Determine the (x, y) coordinate at the center of the cell enclosing the given text.  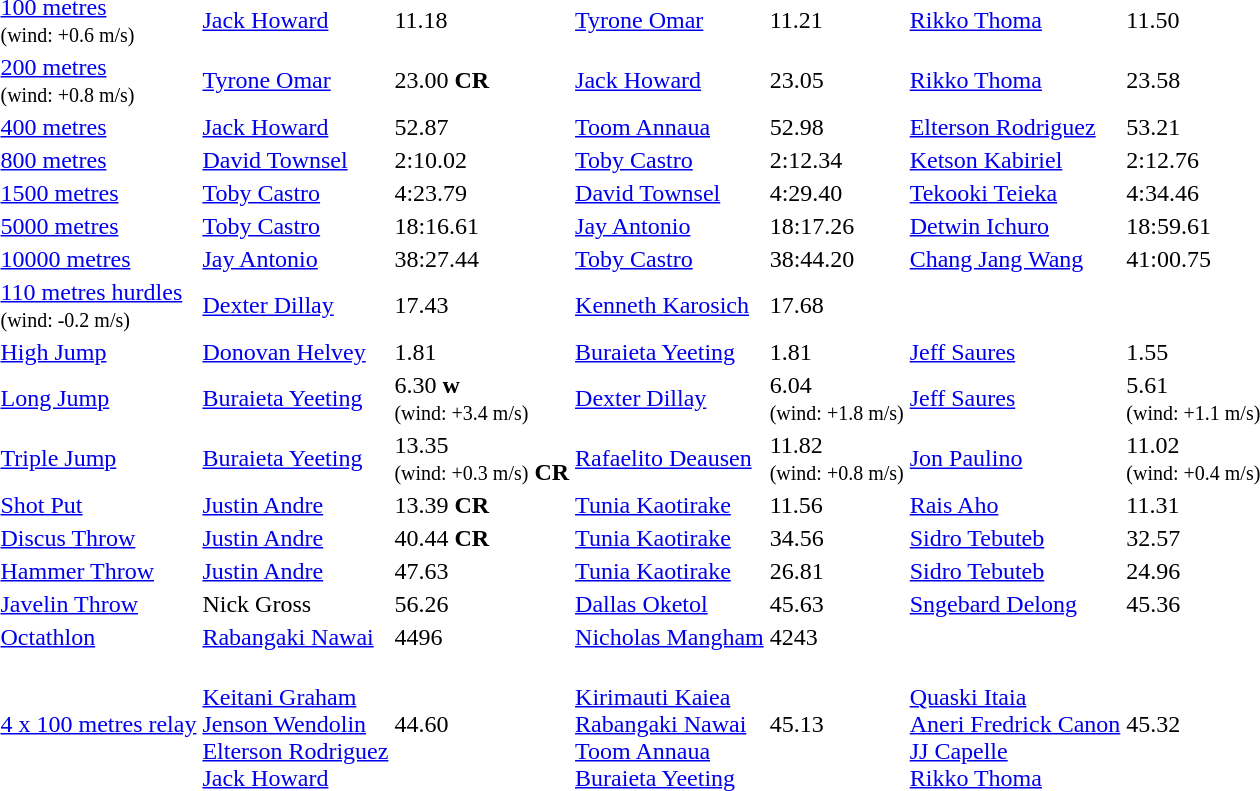
52.98 (836, 127)
38:27.44 (482, 259)
2:10.02 (482, 160)
Rabangaki Nawai (296, 637)
4496 (482, 637)
40.44 CR (482, 538)
Tyrone Omar (296, 80)
Elterson Rodriguez (1015, 127)
11.56 (836, 505)
18:17.26 (836, 226)
Rikko Thoma (1015, 80)
4243 (836, 637)
38:44.20 (836, 259)
6.30 w (wind: +3.4 m/s) (482, 398)
45.63 (836, 604)
17.43 (482, 306)
Tekooki Teieka (1015, 193)
13.35 (wind: +0.3 m/s) CR (482, 458)
Sngebard Delong (1015, 604)
Rais Aho (1015, 505)
Nicholas Mangham (670, 637)
2:12.34 (836, 160)
11.82 (wind: +0.8 m/s) (836, 458)
Rafaelito Deausen (670, 458)
23.00 CR (482, 80)
Nick Gross (296, 604)
52.87 (482, 127)
Detwin Ichuro (1015, 226)
18:16.61 (482, 226)
47.63 (482, 571)
Donovan Helvey (296, 352)
56.26 (482, 604)
Kenneth Karosich (670, 306)
Toom Annaua (670, 127)
13.39 CR (482, 505)
Jon Paulino (1015, 458)
34.56 (836, 538)
Chang Jang Wang (1015, 259)
6.04 (wind: +1.8 m/s) (836, 398)
4:29.40 (836, 193)
Dallas Oketol (670, 604)
26.81 (836, 571)
17.68 (836, 306)
23.05 (836, 80)
Ketson Kabiriel (1015, 160)
4:23.79 (482, 193)
